Return the [X, Y] coordinate for the center point of the cell that contains the specified text.  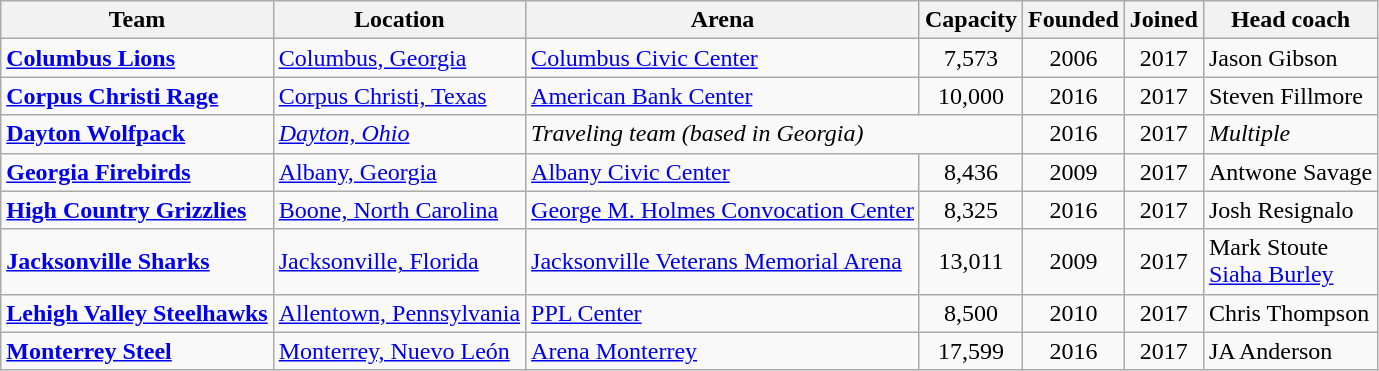
Jacksonville Sharks [137, 262]
13,011 [970, 262]
Columbus Civic Center [723, 58]
Antwone Savage [1290, 172]
JA Anderson [1290, 351]
American Bank Center [723, 96]
Jacksonville, Florida [399, 262]
Jason Gibson [1290, 58]
PPL Center [723, 313]
2006 [1074, 58]
Multiple [1290, 134]
2010 [1074, 313]
17,599 [970, 351]
Monterrey Steel [137, 351]
Arena [723, 20]
Dayton Wolfpack [137, 134]
Steven Fillmore [1290, 96]
Dayton, Ohio [399, 134]
Boone, North Carolina [399, 210]
Corpus Christi, Texas [399, 96]
High Country Grizzlies [137, 210]
Corpus Christi Rage [137, 96]
8,436 [970, 172]
Columbus Lions [137, 58]
Capacity [970, 20]
Joined [1164, 20]
Location [399, 20]
Traveling team (based in Georgia) [774, 134]
Albany, Georgia [399, 172]
Georgia Firebirds [137, 172]
Albany Civic Center [723, 172]
Monterrey, Nuevo León [399, 351]
7,573 [970, 58]
Team [137, 20]
Allentown, Pennsylvania [399, 313]
Mark StouteSiaha Burley [1290, 262]
Jacksonville Veterans Memorial Arena [723, 262]
Founded [1074, 20]
8,325 [970, 210]
10,000 [970, 96]
Columbus, Georgia [399, 58]
Josh Resignalo [1290, 210]
George M. Holmes Convocation Center [723, 210]
Chris Thompson [1290, 313]
8,500 [970, 313]
Lehigh Valley Steelhawks [137, 313]
Head coach [1290, 20]
Arena Monterrey [723, 351]
